Locate the cell with the specified text and output its [x, y] center coordinate. 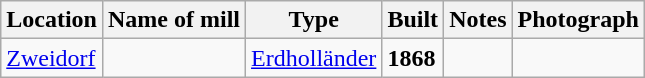
Name of mill [174, 20]
Location [52, 20]
Type [314, 20]
Built [413, 20]
1868 [413, 58]
Zweidorf [52, 58]
Erdholländer [314, 58]
Notes [478, 20]
Photograph [578, 20]
